Return [x, y] of the center of cell containing provided text 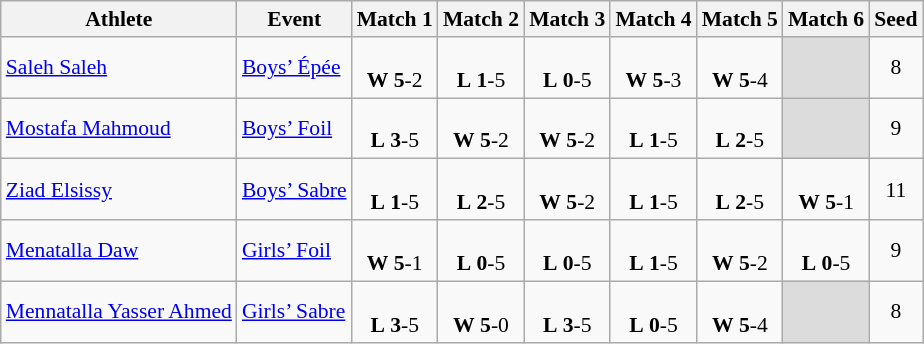
Boys’ Sabre [294, 190]
W 5-3 [653, 68]
Girls’ Sabre [294, 312]
Match 1 [395, 19]
Mennatalla Yasser Ahmed [119, 312]
Girls’ Foil [294, 250]
Match 6 [826, 19]
Event [294, 19]
Boys’ Foil [294, 128]
Boys’ Épée [294, 68]
Mostafa Mahmoud [119, 128]
Match 4 [653, 19]
Seed [896, 19]
Match 5 [740, 19]
Match 2 [481, 19]
11 [896, 190]
Menatalla Daw [119, 250]
Athlete [119, 19]
Saleh Saleh [119, 68]
W 5-0 [481, 312]
Match 3 [567, 19]
Ziad Elsissy [119, 190]
